Return the [X, Y] coordinate for the center point of the cell that contains the specified text.  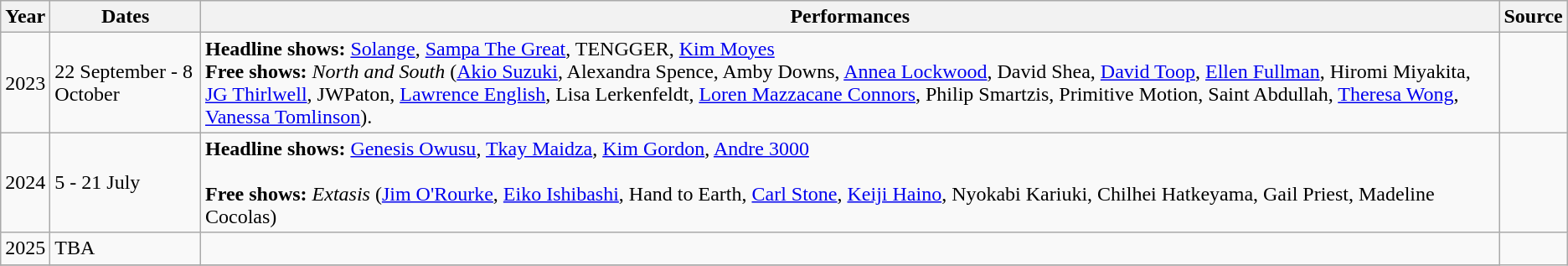
Performances [849, 17]
Year [25, 17]
5 - 21 July [126, 183]
2024 [25, 183]
Dates [126, 17]
2023 [25, 82]
22 September - 8 October [126, 82]
TBA [126, 248]
Source [1533, 17]
2025 [25, 248]
